Provide the (X, Y) coordinate of the cell's center where the given text is located.  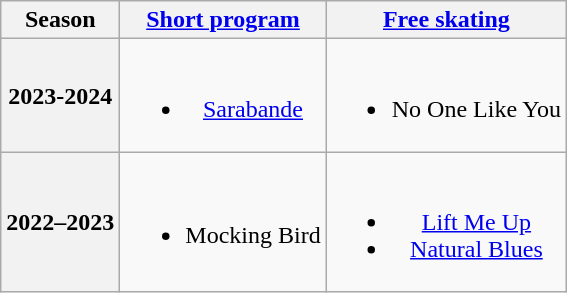
Short program (223, 20)
2022–2023 (60, 222)
Lift Me UpNatural Blues (446, 222)
Season (60, 20)
Free skating (446, 20)
Mocking Bird (223, 222)
Sarabande (223, 96)
2023-2024 (60, 96)
No One Like You (446, 96)
